Search for the cell housing the specified text and yield its [X, Y] center coordinate. 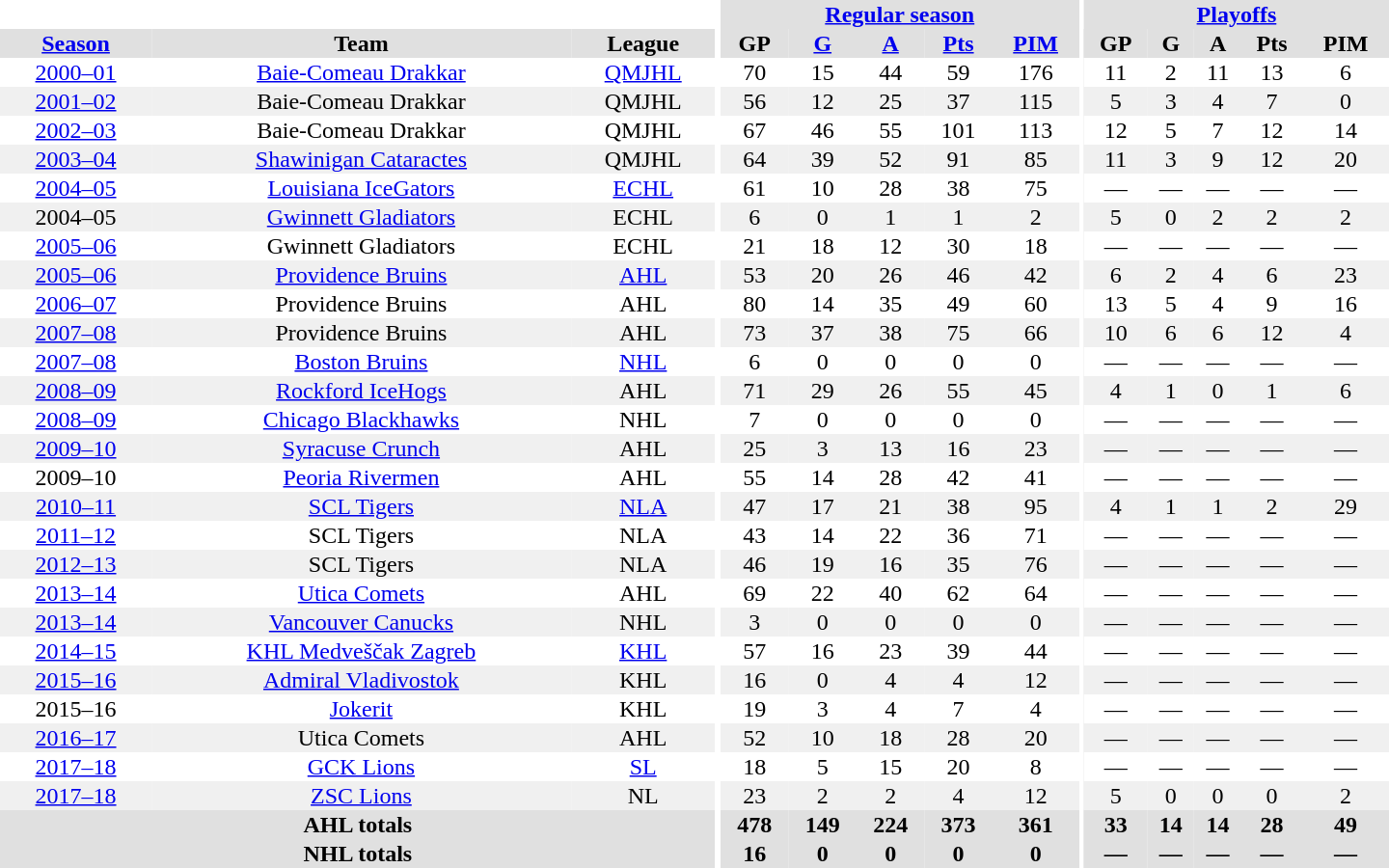
176 [1036, 72]
ZSC Lions [361, 796]
70 [754, 72]
KHL Medveščak Zagreb [361, 651]
League [643, 43]
59 [958, 72]
2011–12 [75, 535]
2012–13 [75, 564]
101 [958, 130]
Vancouver Canucks [361, 622]
33 [1116, 825]
53 [754, 275]
40 [890, 593]
2001–02 [75, 101]
Boston Bruins [361, 362]
47 [754, 506]
8 [1036, 767]
2006–07 [75, 304]
Team [361, 43]
113 [1036, 130]
Syracuse Crunch [361, 448]
36 [958, 535]
373 [958, 825]
95 [1036, 506]
NHL totals [358, 854]
80 [754, 304]
69 [754, 593]
Admiral Vladivostok [361, 680]
30 [958, 246]
66 [1036, 333]
Louisiana IceGators [361, 188]
Regular season [899, 14]
478 [754, 825]
2000–01 [75, 72]
SL [643, 767]
43 [754, 535]
Shawinigan Cataractes [361, 159]
NL [643, 796]
Peoria Rivermen [361, 477]
76 [1036, 564]
2010–11 [75, 506]
Playoffs [1237, 14]
Rockford IceHogs [361, 391]
41 [1036, 477]
2002–03 [75, 130]
2016–17 [75, 738]
2003–04 [75, 159]
67 [754, 130]
61 [754, 188]
57 [754, 651]
115 [1036, 101]
Jokerit [361, 709]
Chicago Blackhawks [361, 420]
91 [958, 159]
149 [823, 825]
60 [1036, 304]
62 [958, 593]
56 [754, 101]
17 [823, 506]
73 [754, 333]
361 [1036, 825]
AHL totals [358, 825]
GCK Lions [361, 767]
Season [75, 43]
2014–15 [75, 651]
45 [1036, 391]
85 [1036, 159]
224 [890, 825]
